Extract the [x, y] coordinate from the center of the cell holding the provided text.  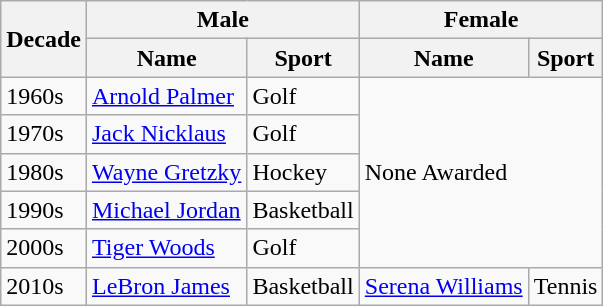
1970s [44, 134]
Michael Jordan [166, 210]
2010s [44, 286]
Male [222, 20]
Arnold Palmer [166, 96]
Decade [44, 39]
1990s [44, 210]
1980s [44, 172]
Tennis [566, 286]
1960s [44, 96]
Tiger Woods [166, 248]
Wayne Gretzky [166, 172]
2000s [44, 248]
Serena Williams [444, 286]
Hockey [303, 172]
Female [481, 20]
None Awarded [481, 172]
Jack Nicklaus [166, 134]
LeBron James [166, 286]
